From the cell containing the given text, extract its center point as [x, y] coordinate. 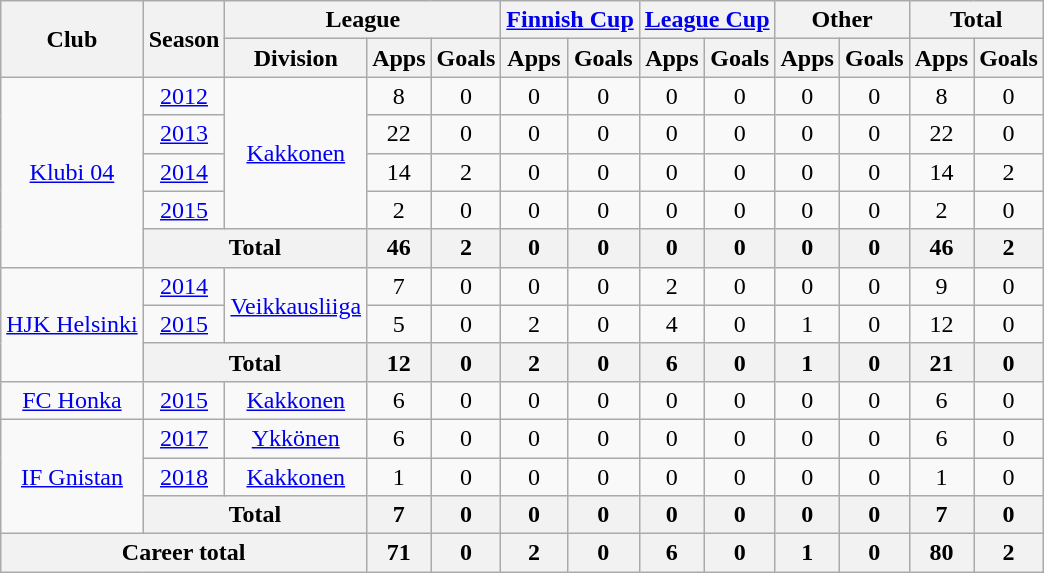
IF Gnistan [72, 476]
Klubi 04 [72, 172]
9 [941, 286]
2013 [184, 134]
Division [296, 58]
5 [399, 324]
21 [941, 362]
2012 [184, 96]
Veikkausliiga [296, 305]
Career total [184, 553]
Season [184, 39]
FC Honka [72, 400]
2017 [184, 438]
Club [72, 39]
4 [672, 324]
League [363, 20]
Other [842, 20]
2018 [184, 477]
71 [399, 553]
Finnish Cup [570, 20]
League Cup [707, 20]
80 [941, 553]
HJK Helsinki [72, 324]
Ykkönen [296, 438]
